For the text-containing cell, return its midpoint in (x, y) coordinate format. 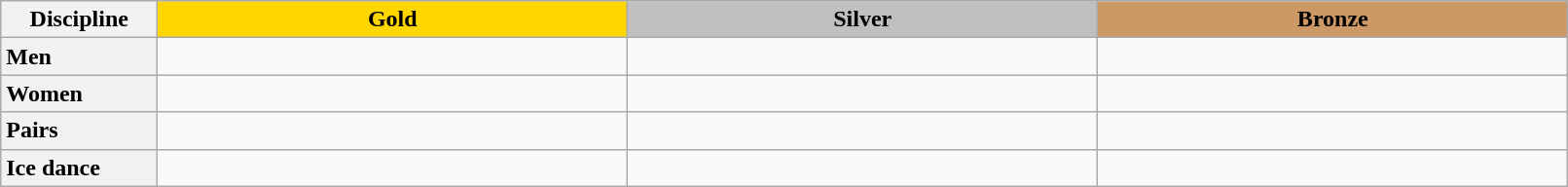
Pairs (80, 131)
Gold (393, 19)
Discipline (80, 19)
Women (80, 93)
Men (80, 56)
Bronze (1333, 19)
Ice dance (80, 168)
Silver (862, 19)
